Extract the [X, Y] coordinate from the center of the cell holding the provided text.  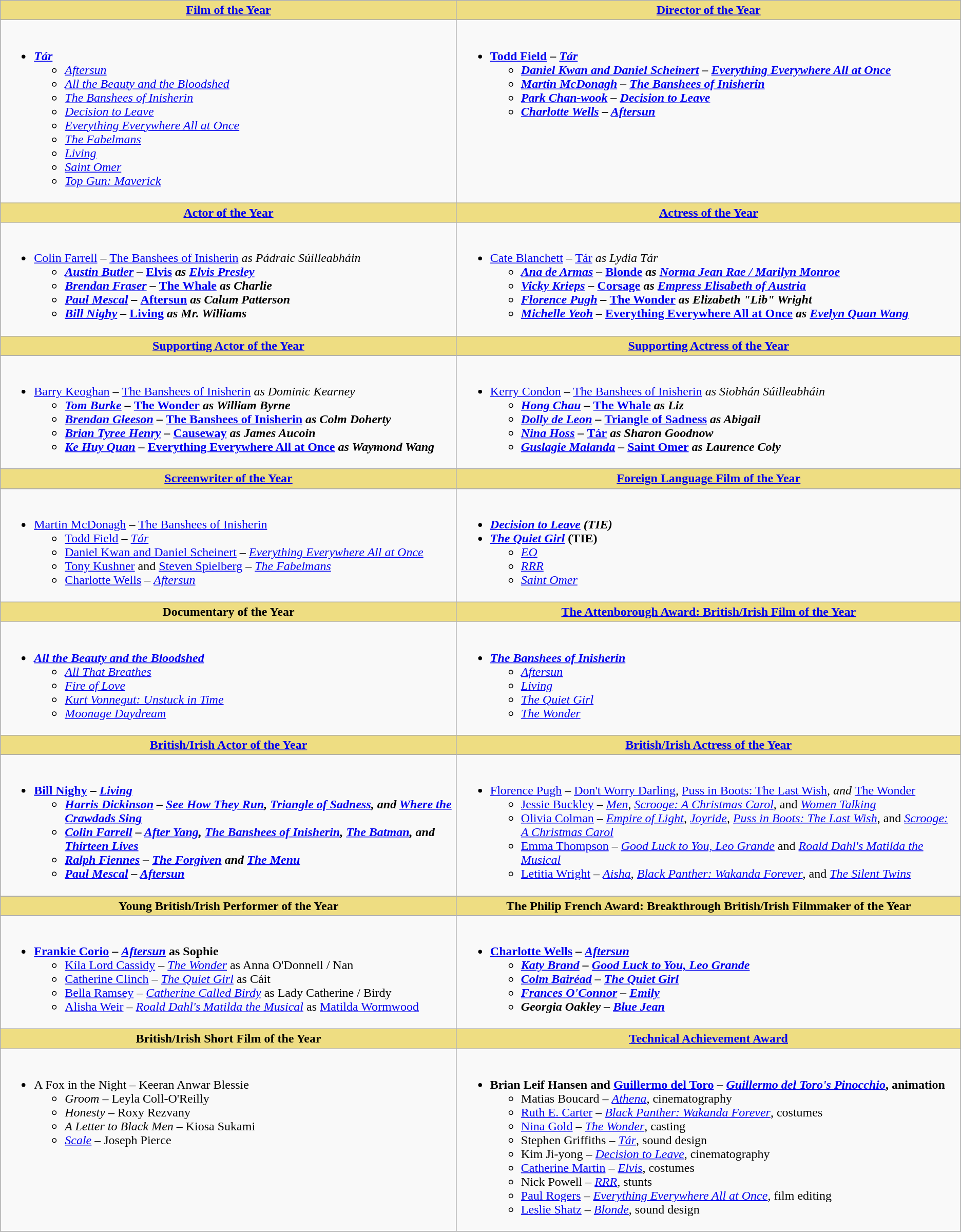
Young British/Irish Performer of the Year [229, 905]
The Attenborough Award: British/Irish Film of the Year [708, 612]
All the Beauty and the BloodshedAll That BreathesFire of LoveKurt Vonnegut: Unstuck in TimeMoonage Daydream [229, 678]
Technical Achievement Award [708, 1039]
British/Irish Short Film of the Year [229, 1039]
Foreign Language Film of the Year [708, 479]
Director of the Year [708, 10]
Actress of the Year [708, 213]
Documentary of the Year [229, 612]
The Banshees of InisherinAftersunLivingThe Quiet GirlThe Wonder [708, 678]
Screenwriter of the Year [229, 479]
Decision to Leave (TIE)The Quiet Girl (TIE)EORRRSaint Omer [708, 545]
The Philip French Award: Breakthrough British/Irish Filmmaker of the Year [708, 905]
Supporting Actor of the Year [229, 346]
A Fox in the Night – Keeran Anwar BlessieGroom – Leyla Coll-O'ReillyHonesty – Roxy RezvanyA Letter to Black Men – Kiosa SukamiScale – Joseph Pierce [229, 1140]
Film of the Year [229, 10]
Charlotte Wells – AftersunKaty Brand – Good Luck to You, Leo GrandeColm Bairéad – The Quiet GirlFrances O'Connor – EmilyGeorgia Oakley – Blue Jean [708, 973]
Supporting Actress of the Year [708, 346]
British/Irish Actress of the Year [708, 745]
British/Irish Actor of the Year [229, 745]
Actor of the Year [229, 213]
